Provide the (x, y) coordinate of the cell's center where the given text is located.  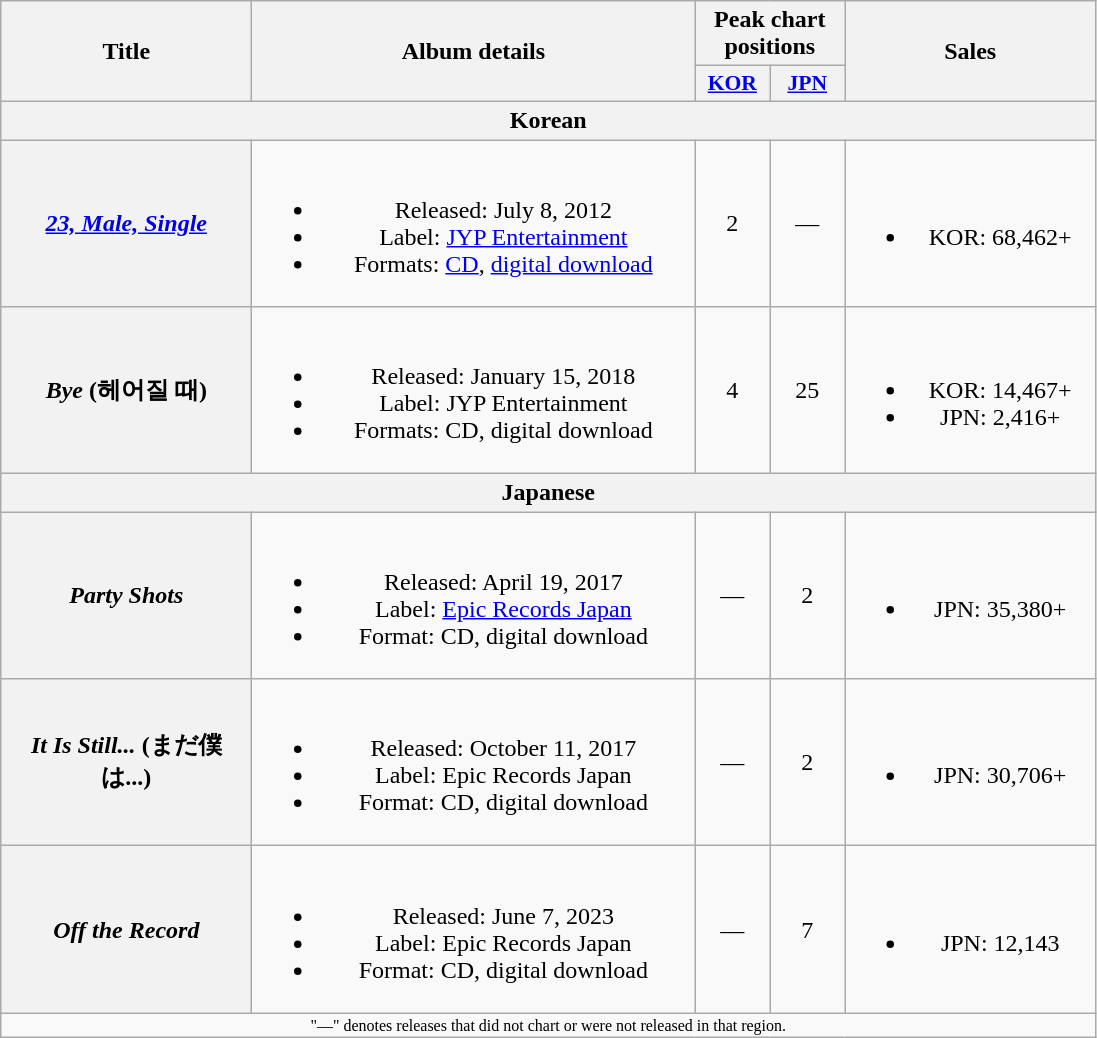
Released: April 19, 2017Label: Epic Records JapanFormat: CD, digital download (474, 596)
Album details (474, 52)
23, Male, Single (126, 224)
KOR (732, 84)
KOR: 68,462+ (970, 224)
It Is Still... (まだ僕は...) (126, 762)
Peak chart positions (770, 34)
Japanese (548, 493)
4 (732, 390)
Released: October 11, 2017Label: Epic Records JapanFormat: CD, digital download (474, 762)
"—" denotes releases that did not chart or were not released in that region. (548, 1025)
JPN (808, 84)
JPN: 35,380+ (970, 596)
Korean (548, 120)
Title (126, 52)
KOR: 14,467+JPN: 2,416+ (970, 390)
JPN: 30,706+ (970, 762)
JPN: 12,143 (970, 930)
Released: July 8, 2012Label: JYP EntertainmentFormats: CD, digital download (474, 224)
Released: January 15, 2018Label: JYP EntertainmentFormats: CD, digital download (474, 390)
Bye (헤어질 때) (126, 390)
Sales (970, 52)
7 (808, 930)
25 (808, 390)
Party Shots (126, 596)
Released: June 7, 2023Label: Epic Records JapanFormat: CD, digital download (474, 930)
Off the Record (126, 930)
